Pinpoint the cell where the given text exists, returning its [X, Y] midpoint coordinate. 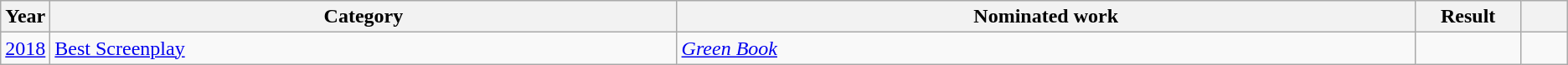
Best Screenplay [364, 48]
Green Book [1045, 48]
Category [364, 17]
Nominated work [1045, 17]
2018 [25, 48]
Year [25, 17]
Result [1467, 17]
